Pinpoint the cell where the given text exists, returning its (x, y) midpoint coordinate. 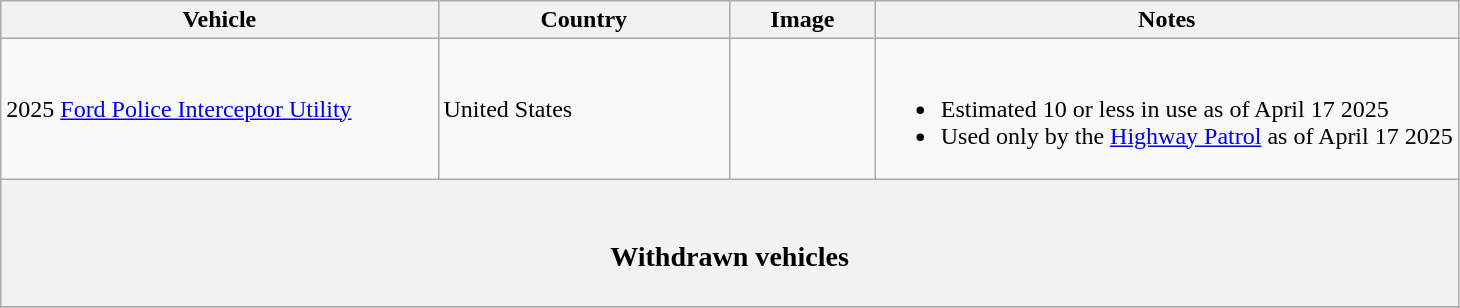
2025 Ford Police Interceptor Utility (220, 109)
Country (584, 20)
Notes (1166, 20)
Image (802, 20)
Vehicle (220, 20)
Estimated 10 or less in use as of April 17 2025Used only by the Highway Patrol as of April 17 2025 (1166, 109)
United States (584, 109)
Withdrawn vehicles (730, 242)
